Return the (X, Y) coordinate for the center point of the cell that contains the specified text.  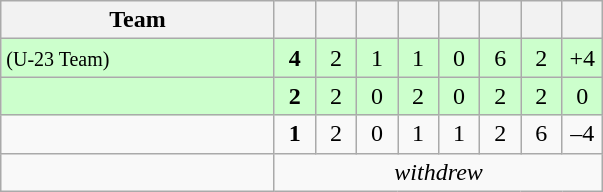
–4 (582, 134)
4 (294, 58)
(U-23 Team) (138, 58)
withdrew (438, 172)
Team (138, 20)
+4 (582, 58)
